Return the (X, Y) coordinate for the center point of the cell that contains the specified text.  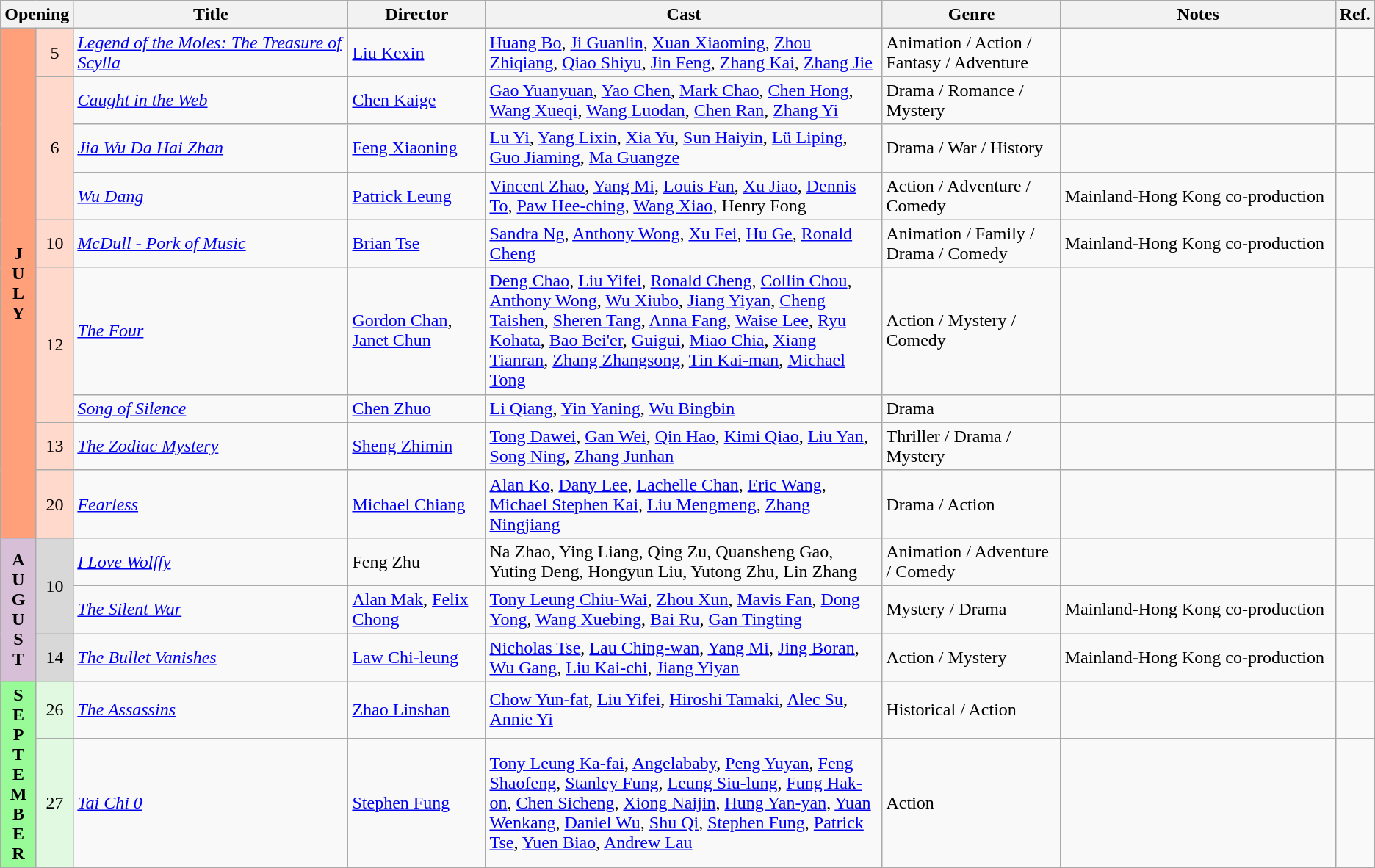
Zhao Linshan (417, 710)
Genre (971, 15)
JULY (19, 283)
Action / Mystery / Comedy (971, 330)
Alan Ko, Dany Lee, Lachelle Chan, Eric Wang, Michael Stephen Kai, Liu Mengmeng, Zhang Ningjiang (684, 504)
Feng Xiaoning (417, 148)
Chen Zhuo (417, 408)
26 (54, 710)
Tong Dawei, Gan Wei, Qin Hao, Kimi Qiao, Liu Yan, Song Ning, Zhang Junhan (684, 446)
The Silent War (211, 610)
Animation / Action / Fantasy / Adventure (971, 53)
Li Qiang, Yin Yaning, Wu Bingbin (684, 408)
13 (54, 446)
The Zodiac Mystery (211, 446)
Nicholas Tse, Lau Ching-wan, Yang Mi, Jing Boran, Wu Gang, Liu Kai-chi, Jiang Yiyan (684, 657)
Tai Chi 0 (211, 803)
Notes (1198, 15)
Legend of the Moles: The Treasure of Scylla (211, 53)
Liu Kexin (417, 53)
Feng Zhu (417, 561)
I Love Wolffy (211, 561)
20 (54, 504)
Cast (684, 15)
Ref. (1354, 15)
Na Zhao, Ying Liang, Qing Zu, Quansheng Gao, Yuting Deng, Hongyun Liu, Yutong Zhu, Lin Zhang (684, 561)
Animation / Family / Drama / Comedy (971, 244)
Fearless (211, 504)
Vincent Zhao, Yang Mi, Louis Fan, Xu Jiao, Dennis To, Paw Hee-ching, Wang Xiao, Henry Fong (684, 195)
5 (54, 53)
Brian Tse (417, 244)
AUGUST (19, 610)
The Four (211, 330)
Michael Chiang (417, 504)
The Bullet Vanishes (211, 657)
Jia Wu Da Hai Zhan (211, 148)
Action (971, 803)
6 (54, 148)
Action / Adventure / Comedy (971, 195)
Opening (37, 15)
Title (211, 15)
Law Chi-leung (417, 657)
Gao Yuanyuan, Yao Chen, Mark Chao, Chen Hong, Wang Xueqi, Wang Luodan, Chen Ran, Zhang Yi (684, 100)
Lu Yi, Yang Lixin, Xia Yu, Sun Haiyin, Lü Liping, Guo Jiaming, Ma Guangze (684, 148)
Drama (971, 408)
Tony Leung Chiu-Wai, Zhou Xun, Mavis Fan, Dong Yong, Wang Xuebing, Bai Ru, Gan Tingting (684, 610)
Chow Yun-fat, Liu Yifei, Hiroshi Tamaki, Alec Su, Annie Yi (684, 710)
Drama / Romance / Mystery (971, 100)
Thriller / Drama / Mystery (971, 446)
Stephen Fung (417, 803)
Wu Dang (211, 195)
Alan Mak, Felix Chong (417, 610)
14 (54, 657)
Huang Bo, Ji Guanlin, Xuan Xiaoming, Zhou Zhiqiang, Qiao Shiyu, Jin Feng, Zhang Kai, Zhang Jie (684, 53)
Drama / War / History (971, 148)
Director (417, 15)
Patrick Leung (417, 195)
SEPTEMBER (19, 775)
Action / Mystery (971, 657)
Gordon Chan, Janet Chun (417, 330)
Sheng Zhimin (417, 446)
Historical / Action (971, 710)
Animation / Adventure / Comedy (971, 561)
Drama / Action (971, 504)
McDull - Pork of Music (211, 244)
12 (54, 345)
Song of Silence (211, 408)
The Assassins (211, 710)
27 (54, 803)
Mystery / Drama (971, 610)
Sandra Ng, Anthony Wong, Xu Fei, Hu Ge, Ronald Cheng (684, 244)
Caught in the Web (211, 100)
Chen Kaige (417, 100)
